Detect which cell encompasses the target text, then output its [x, y] center coordinate. 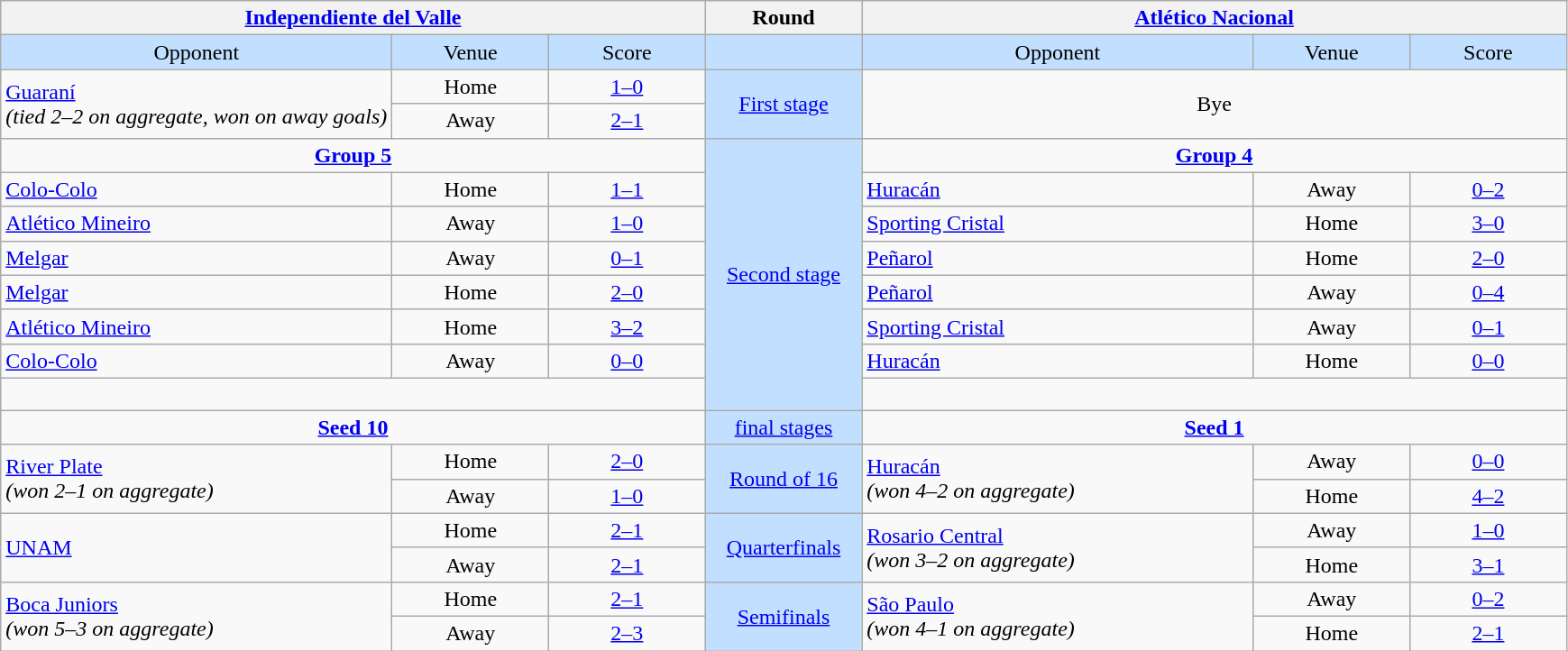
Huracán(won 4–2 on aggregate) [1058, 479]
Guaraní(tied 2–2 on aggregate, won on away goals) [197, 104]
São Paulo(won 4–1 on aggregate) [1058, 616]
First stage [784, 104]
Round of 16 [784, 479]
3–2 [628, 326]
Round [784, 18]
Bye [1214, 104]
UNAM [197, 547]
Seed 1 [1214, 427]
final stages [784, 427]
Atlético Nacional [1214, 18]
Second stage [784, 274]
River Plate(won 2–1 on aggregate) [197, 479]
2–3 [628, 633]
Group 5 [353, 155]
Independiente del Valle [353, 18]
3–0 [1489, 224]
3–1 [1489, 564]
Quarterfinals [784, 547]
Rosario Central(won 3–2 on aggregate) [1058, 547]
Boca Juniors(won 5–3 on aggregate) [197, 616]
1–1 [628, 189]
0–4 [1489, 292]
Semifinals [784, 616]
Group 4 [1214, 155]
4–2 [1489, 496]
Seed 10 [353, 427]
